Detect which cell encompasses the target text, then output its [x, y] center coordinate. 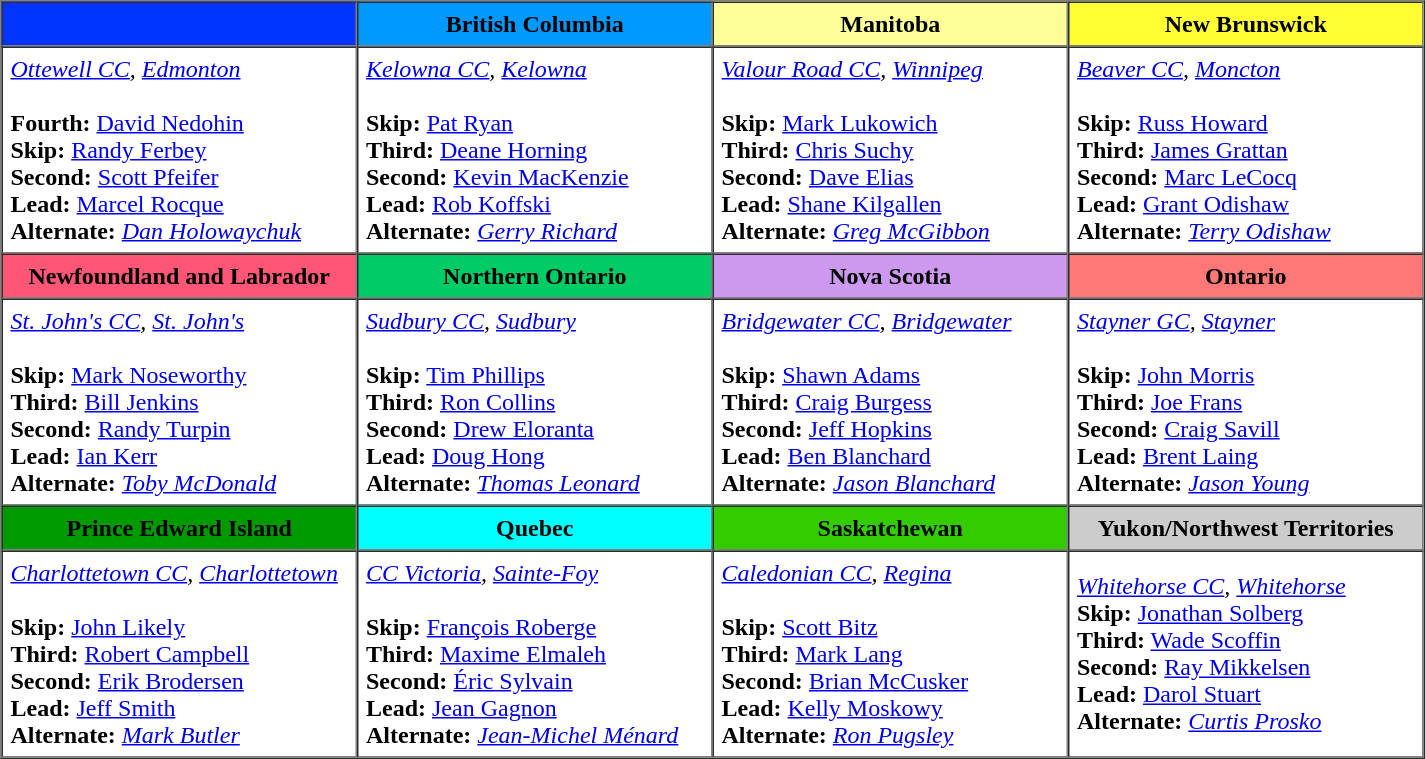
Nova Scotia [890, 276]
Manitoba [890, 24]
Charlottetown CC, Charlottetown Skip: John Likely Third: Robert Campbell Second: Erik Brodersen Lead: Jeff Smith Alternate: Mark Butler [180, 654]
Prince Edward Island [180, 528]
CC Victoria, Sainte-Foy Skip: François Roberge Third: Maxime Elmaleh Second: Éric Sylvain Lead: Jean Gagnon Alternate: Jean-Michel Ménard [535, 654]
Saskatchewan [890, 528]
Whitehorse CC, WhitehorseSkip: Jonathan Solberg Third: Wade Scoffin Second: Ray Mikkelsen Lead: Darol Stuart Alternate: Curtis Prosko [1246, 654]
Quebec [535, 528]
Kelowna CC, Kelowna Skip: Pat Ryan Third: Deane Horning Second: Kevin MacKenzie Lead: Rob Koffski Alternate: Gerry Richard [535, 150]
Yukon/Northwest Territories [1246, 528]
New Brunswick [1246, 24]
St. John's CC, St. John's Skip: Mark Noseworthy Third: Bill Jenkins Second: Randy Turpin Lead: Ian Kerr Alternate: Toby McDonald [180, 402]
Beaver CC, Moncton Skip: Russ Howard Third: James Grattan Second: Marc LeCocq Lead: Grant Odishaw Alternate: Terry Odishaw [1246, 150]
Ontario [1246, 276]
Ottewell CC, Edmonton Fourth: David Nedohin Skip: Randy Ferbey Second: Scott Pfeifer Lead: Marcel Rocque Alternate: Dan Holowaychuk [180, 150]
Northern Ontario [535, 276]
Stayner GC, Stayner Skip: John Morris Third: Joe Frans Second: Craig Savill Lead: Brent Laing Alternate: Jason Young [1246, 402]
Valour Road CC, Winnipeg Skip: Mark Lukowich Third: Chris Suchy Second: Dave Elias Lead: Shane Kilgallen Alternate: Greg McGibbon [890, 150]
Caledonian CC, Regina Skip: Scott Bitz Third: Mark Lang Second: Brian McCusker Lead: Kelly Moskowy Alternate: Ron Pugsley [890, 654]
British Columbia [535, 24]
Sudbury CC, Sudbury Skip: Tim Phillips Third: Ron Collins Second: Drew Eloranta Lead: Doug Hong Alternate: Thomas Leonard [535, 402]
Bridgewater CC, Bridgewater Skip: Shawn Adams Third: Craig Burgess Second: Jeff Hopkins Lead: Ben Blanchard Alternate: Jason Blanchard [890, 402]
Newfoundland and Labrador [180, 276]
